Capture the cell that displays the provided text and extract its (x, y) central coordinate. 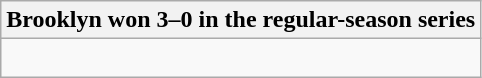
Brooklyn won 3–0 in the regular-season series (241, 20)
